Capture the cell that displays the provided text and extract its [x, y] central coordinate. 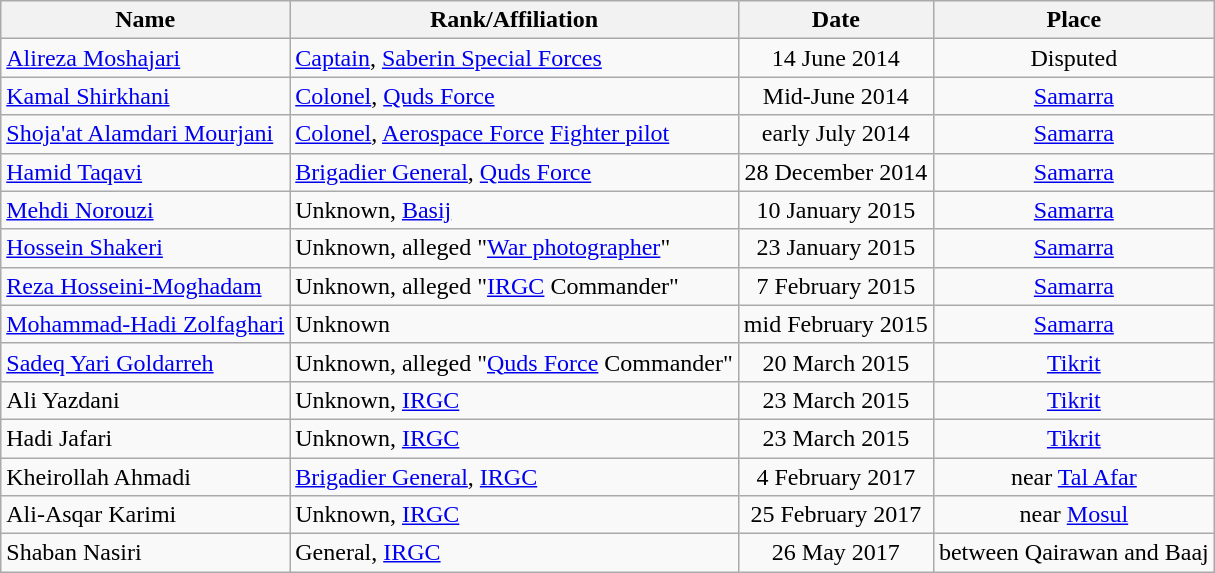
Mehdi Norouzi [146, 210]
20 March 2015 [836, 362]
Name [146, 20]
Shaban Nasiri [146, 553]
Mohammad-Hadi Zolfaghari [146, 324]
Ali Yazdani [146, 400]
Hossein Shakeri [146, 248]
Captain, Saberin Special Forces [514, 58]
Unknown, Basij [514, 210]
25 February 2017 [836, 515]
28 December 2014 [836, 172]
early July 2014 [836, 134]
Place [1074, 20]
Mid-June 2014 [836, 96]
General, IRGC [514, 553]
Rank/Affiliation [514, 20]
23 January 2015 [836, 248]
near Tal Afar [1074, 477]
Brigadier General, IRGC [514, 477]
7 February 2015 [836, 286]
Brigadier General, Quds Force [514, 172]
10 January 2015 [836, 210]
Colonel, Quds Force [514, 96]
Kamal Shirkhani [146, 96]
between Qairawan and Baaj [1074, 553]
Kheirollah Ahmadi [146, 477]
Date [836, 20]
Hamid Taqavi [146, 172]
mid February 2015 [836, 324]
Hadi Jafari [146, 438]
Shoja'at Alamdari Mourjani [146, 134]
Alireza Moshajari [146, 58]
26 May 2017 [836, 553]
Unknown, alleged "War photographer" [514, 248]
14 June 2014 [836, 58]
Reza Hosseini-Moghadam [146, 286]
Unknown, alleged "IRGC Commander" [514, 286]
4 February 2017 [836, 477]
Unknown [514, 324]
Sadeq Yari Goldarreh [146, 362]
near Mosul [1074, 515]
Ali-Asqar Karimi [146, 515]
Colonel, Aerospace Force Fighter pilot [514, 134]
Unknown, alleged "Quds Force Commander" [514, 362]
Disputed [1074, 58]
